Determine the [x, y] coordinate at the center of the cell enclosing the given text.  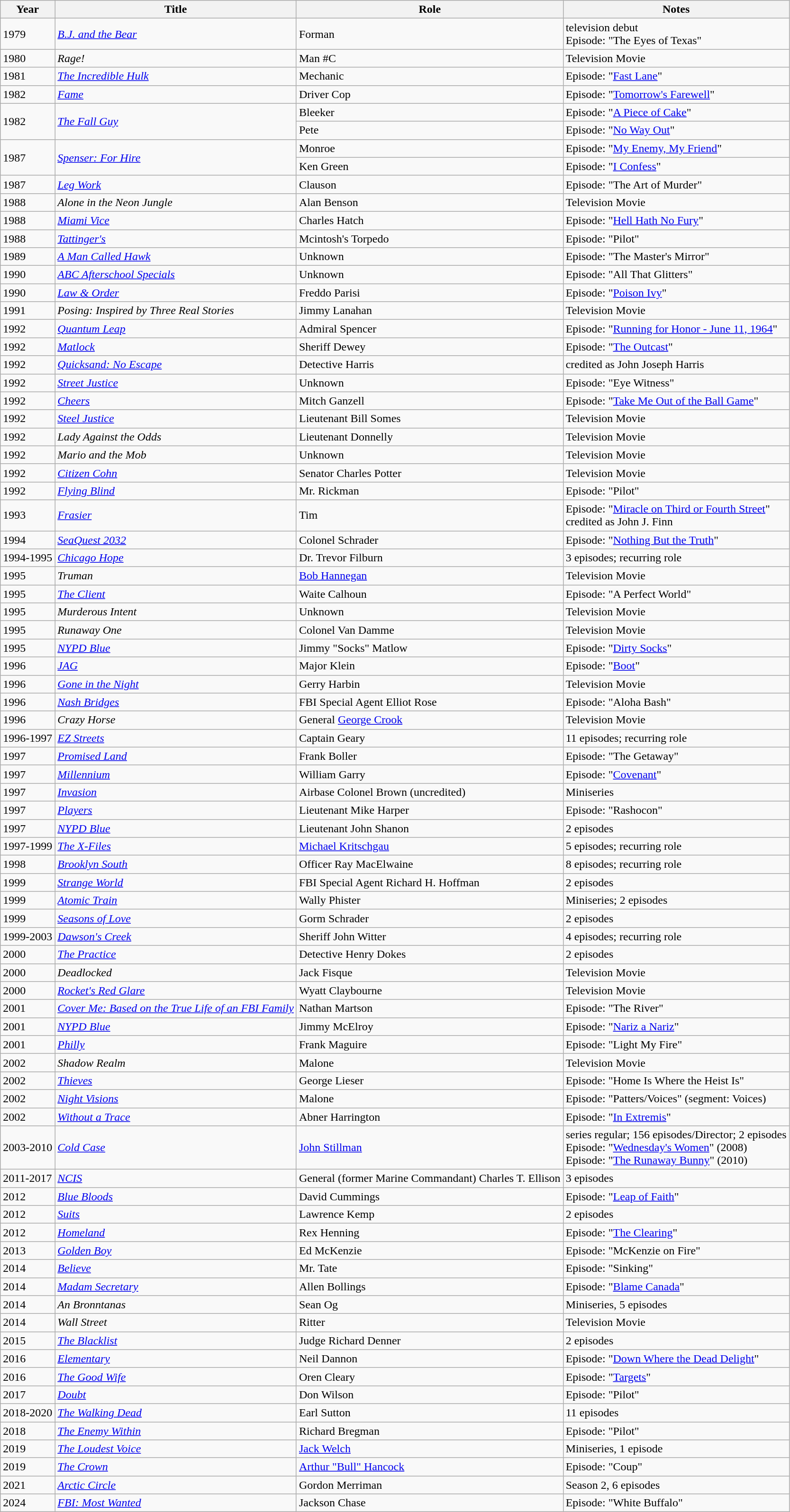
1991 [27, 311]
General George Crook [429, 720]
Miniseries, 5 episodes [676, 1305]
Admiral Spencer [429, 329]
Don Wilson [429, 1395]
Golden Boy [176, 1251]
1979 [27, 34]
Colonel Schrader [429, 540]
Ken Green [429, 166]
Miniseries; 2 episodes [676, 900]
Miami Vice [176, 220]
Matlock [176, 347]
Philly [176, 1044]
Crazy Horse [176, 720]
Episode: "Nariz a Nariz" [676, 1026]
Strange World [176, 882]
Episode: "Patters/Voices" (segment: Voices) [676, 1098]
Monroe [429, 148]
Lady Against the Odds [176, 437]
Arctic Circle [176, 1485]
The Client [176, 594]
Episode: "All That Glitters" [676, 275]
Gerry Harbin [429, 684]
Runaway One [176, 630]
Episode: "Sinking" [676, 1269]
Mr. Rickman [429, 491]
8 episodes; recurring role [676, 864]
11 episodes [676, 1413]
Abner Harrington [429, 1116]
The Walking Dead [176, 1413]
Jimmy McElroy [429, 1026]
1998 [27, 864]
Richard Bregman [429, 1431]
Major Klein [429, 666]
Tattinger's [176, 238]
An Bronntanas [176, 1305]
11 episodes; recurring role [676, 738]
Judge Richard Denner [429, 1341]
Chicago Hope [176, 558]
JAG [176, 666]
Street Justice [176, 383]
Posing: Inspired by Three Real Stories [176, 311]
Fame [176, 94]
Ritter [429, 1323]
Charles Hatch [429, 220]
Jimmy "Socks" Matlow [429, 648]
Episode: "Covenant" [676, 774]
Shadow Realm [176, 1062]
Cheers [176, 401]
Episode: "Miracle on Third or Fourth Street"credited as John J. Finn [676, 515]
Citizen Cohn [176, 473]
Episode: "Boot" [676, 666]
Jackson Chase [429, 1503]
Episode: "Eye Witness" [676, 383]
1994-1995 [27, 558]
Episode: "Nothing But the Truth" [676, 540]
Promised Land [176, 756]
Jimmy Lanahan [429, 311]
3 episodes [676, 1179]
Senator Charles Potter [429, 473]
The Fall Guy [176, 121]
Episode: "McKenzie on Fire" [676, 1251]
Atomic Train [176, 900]
Episode: "Hell Hath No Fury" [676, 220]
Detective Henry Dokes [429, 954]
Tim [429, 515]
Man #C [429, 58]
EZ Streets [176, 738]
A Man Called Hawk [176, 257]
Mcintosh's Torpedo [429, 238]
The Incredible Hulk [176, 76]
Episode: "In Extremis" [676, 1116]
Neil Dannon [429, 1359]
George Lieser [429, 1080]
Episode: "Blame Canada" [676, 1287]
Driver Cop [429, 94]
Episode: "The Master's Mirror" [676, 257]
The Loudest Voice [176, 1449]
Detective Harris [429, 365]
Brooklyn South [176, 864]
Nash Bridges [176, 702]
Sean Og [429, 1305]
Alan Benson [429, 202]
2018-2020 [27, 1413]
Truman [176, 576]
Year [27, 9]
Arthur "Bull" Hancock [429, 1467]
Seasons of Love [176, 918]
Episode: "Light My Fire" [676, 1044]
Allen Bollings [429, 1287]
Episode: "The Getaway" [676, 756]
Earl Sutton [429, 1413]
Wally Phister [429, 900]
Episode: "Take Me Out of the Ball Game" [676, 401]
Night Visions [176, 1098]
The Enemy Within [176, 1431]
Mario and the Mob [176, 455]
FBI Special Agent Richard H. Hoffman [429, 882]
B.J. and the Bear [176, 34]
Jack Fisque [429, 972]
Dr. Trevor Filburn [429, 558]
Episode: "White Buffalo" [676, 1503]
The Crown [176, 1467]
Rage! [176, 58]
The Blacklist [176, 1341]
Episode: "Running for Honor - June 11, 1964" [676, 329]
Episode: "Home Is Where the Heist Is" [676, 1080]
Cold Case [176, 1148]
1999-2003 [27, 936]
Quantum Leap [176, 329]
1980 [27, 58]
Flying Blind [176, 491]
Doubt [176, 1395]
The Practice [176, 954]
1981 [27, 76]
Wall Street [176, 1323]
Episode: "The Clearing" [676, 1233]
Ed McKenzie [429, 1251]
SeaQuest 2032 [176, 540]
Without a Trace [176, 1116]
General (former Marine Commandant) Charles T. Ellison [429, 1179]
Episode: "The Art of Murder" [676, 184]
Episode: "Coup" [676, 1467]
Law & Order [176, 293]
1996-1997 [27, 738]
1997-1999 [27, 846]
2011-2017 [27, 1179]
2024 [27, 1503]
Lawrence Kemp [429, 1215]
Oren Cleary [429, 1377]
1989 [27, 257]
Frank Boller [429, 756]
Pete [429, 130]
Notes [676, 9]
1994 [27, 540]
Episode: "The Outcast" [676, 347]
3 episodes; recurring role [676, 558]
Episode: "Poison Ivy" [676, 293]
Gone in the Night [176, 684]
Nathan Martson [429, 1008]
Gorm Schrader [429, 918]
Homeland [176, 1233]
John Stillman [429, 1148]
Episode: "A Perfect World" [676, 594]
David Cummings [429, 1197]
Lieutenant John Shanon [429, 828]
5 episodes; recurring role [676, 846]
NCIS [176, 1179]
Miniseries [676, 792]
Freddo Parisi [429, 293]
Deadlocked [176, 972]
Airbase Colonel Brown (uncredited) [429, 792]
Lieutenant Bill Somes [429, 419]
Suits [176, 1215]
The Good Wife [176, 1377]
2015 [27, 1341]
Waite Calhoun [429, 594]
Madam Secretary [176, 1287]
ABC Afterschool Specials [176, 275]
Season 2, 6 episodes [676, 1485]
Episode: "Tomorrow's Farewell" [676, 94]
Spenser: For Hire [176, 157]
Episode: "I Confess" [676, 166]
Players [176, 810]
FBI Special Agent Elliot Rose [429, 702]
Thieves [176, 1080]
Episode: "Dirty Socks" [676, 648]
2013 [27, 1251]
2017 [27, 1395]
1993 [27, 515]
Officer Ray MacElwaine [429, 864]
Episode: "No Way Out" [676, 130]
Quicksand: No Escape [176, 365]
credited as John Joseph Harris [676, 365]
Rocket's Red Glare [176, 990]
Mechanic [429, 76]
Frasier [176, 515]
Title [176, 9]
4 episodes; recurring role [676, 936]
Murderous Intent [176, 612]
Dawson's Creek [176, 936]
Miniseries, 1 episode [676, 1449]
Bleeker [429, 112]
Episode: "The River" [676, 1008]
Believe [176, 1269]
Alone in the Neon Jungle [176, 202]
Sheriff John Witter [429, 936]
The X-Files [176, 846]
Elementary [176, 1359]
Leg Work [176, 184]
Gordon Merriman [429, 1485]
Clauson [429, 184]
Lieutenant Mike Harper [429, 810]
2018 [27, 1431]
Millennium [176, 774]
series regular; 156 episodes/Director; 2 episodesEpisode: "Wednesday's Women" (2008)Episode: "The Runaway Bunny" (2010) [676, 1148]
Episode: "Targets" [676, 1377]
Captain Geary [429, 738]
Jack Welch [429, 1449]
Sheriff Dewey [429, 347]
William Garry [429, 774]
Episode: "Leap of Faith" [676, 1197]
Lieutenant Donnelly [429, 437]
Episode: "Down Where the Dead Delight" [676, 1359]
Frank Maguire [429, 1044]
Bob Hannegan [429, 576]
Forman [429, 34]
Episode: "Aloha Bash" [676, 702]
Episode: "Fast Lane" [676, 76]
Mitch Ganzell [429, 401]
Episode: "Rashocon" [676, 810]
Role [429, 9]
television debutEpisode: "The Eyes of Texas" [676, 34]
Blue Bloods [176, 1197]
2021 [27, 1485]
Episode: "My Enemy, My Friend" [676, 148]
FBI: Most Wanted [176, 1503]
Mr. Tate [429, 1269]
Steel Justice [176, 419]
Cover Me: Based on the True Life of an FBI Family [176, 1008]
Episode: "A Piece of Cake" [676, 112]
Rex Henning [429, 1233]
Michael Kritschgau [429, 846]
Colonel Van Damme [429, 630]
Wyatt Claybourne [429, 990]
2003-2010 [27, 1148]
Invasion [176, 792]
